Determine the [x, y] coordinate at the center of the cell enclosing the given text.  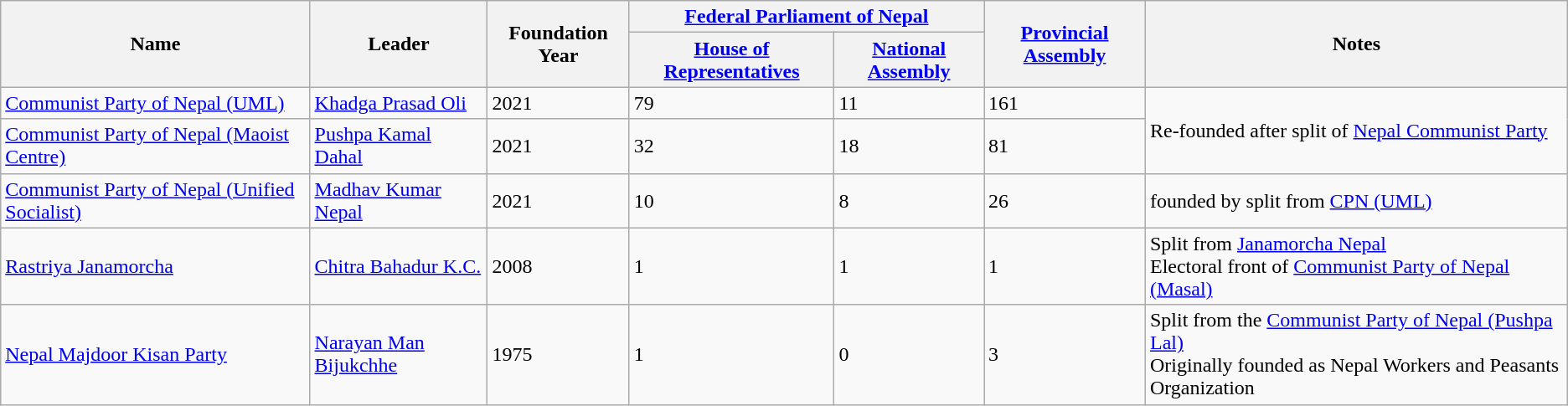
8 [910, 201]
2008 [558, 266]
Rastriya Janamorcha [156, 266]
Name [156, 44]
Nepal Majdoor Kisan Party [156, 355]
0 [910, 355]
Chitra Bahadur K.C. [399, 266]
Leader [399, 44]
Pushpa Kamal Dahal [399, 146]
Khadga Prasad Oli [399, 103]
81 [1065, 146]
Communist Party of Nepal (Maoist Centre) [156, 146]
161 [1065, 103]
Federal Parliament of Nepal [806, 17]
26 [1065, 201]
Split from the Communist Party of Nepal (Pushpa Lal)Originally founded as Nepal Workers and Peasants Organization [1356, 355]
House of Representatives [732, 60]
Re-founded after split of Nepal Communist Party [1356, 131]
Communist Party of Nepal (Unified Socialist) [156, 201]
Split from Janamorcha NepalElectoral front of Communist Party of Nepal (Masal) [1356, 266]
79 [732, 103]
National Assembly [910, 60]
Narayan Man Bijukchhe [399, 355]
Madhav Kumar Nepal [399, 201]
18 [910, 146]
3 [1065, 355]
1975 [558, 355]
Communist Party of Nepal (UML) [156, 103]
Provincial Assembly [1065, 44]
10 [732, 201]
32 [732, 146]
Foundation Year [558, 44]
11 [910, 103]
Notes [1356, 44]
founded by split from CPN (UML) [1356, 201]
